Output the (X, Y) coordinate of the center of the cell containing the given text.  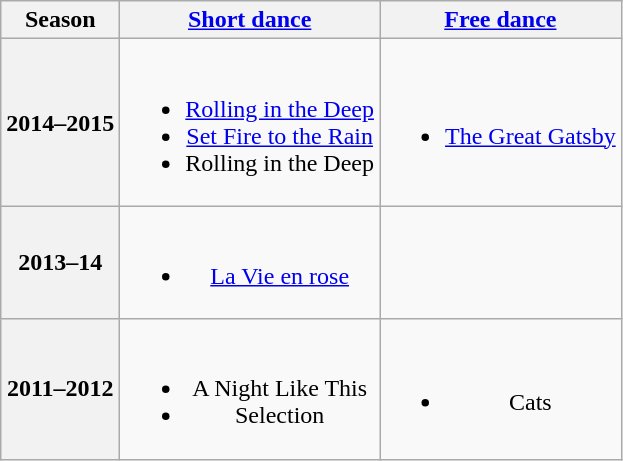
Free dance (501, 20)
Season (60, 20)
Short dance (250, 20)
The Great Gatsby (501, 122)
La Vie en rose (250, 262)
2011–2012 (60, 389)
Rolling in the Deep Set Fire to the Rain Rolling in the Deep (250, 122)
Cats (501, 389)
A Night Like This Selection (250, 389)
2013–14 (60, 262)
2014–2015 (60, 122)
